Find where the given text appears and provide that cell's center as (x, y) coordinate. 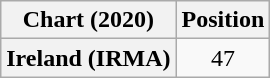
47 (223, 58)
Ireland (IRMA) (88, 58)
Position (223, 20)
Chart (2020) (88, 20)
